Scan for the cell matching the given text and deliver its (x, y) coordinate at center. 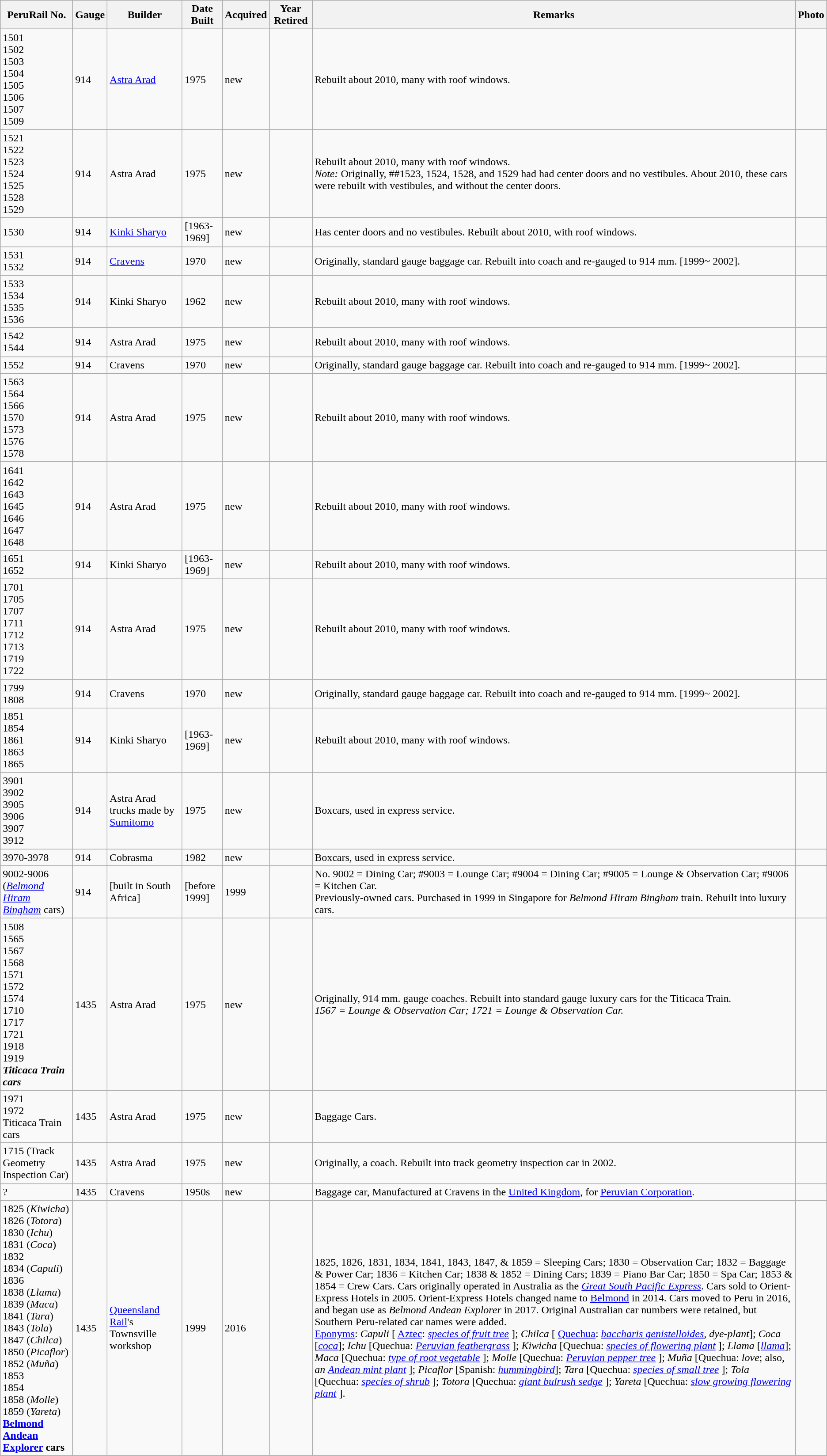
1715 (Track Geometry Inspection Car) (37, 1163)
Builder (145, 15)
9002-9006 (Belmond Hiram Bingham cars) (37, 892)
3970-3978 (37, 857)
390139023905390639073912 (37, 811)
17011705170717111712171317191722 (37, 629)
Baggage car, Manufactured at Cravens in the United Kingdom, for Peruvian Corporation. (554, 1192)
16511652 (37, 565)
Remarks (554, 15)
[built in South Africa] (145, 892)
Astra Arad trucks made by Sumitomo (145, 811)
1552 (37, 365)
[before 1999] (202, 892)
Cobrasma (145, 857)
Queensland Rail's Townsville workshop (145, 1328)
Date Built (202, 15)
15011502150315041505150615071509 (37, 80)
Baggage Cars. (554, 1117)
17991808 (37, 694)
Acquired (246, 15)
1530 (37, 232)
19711972Titicaca Train cars (37, 1117)
1950s (202, 1192)
1563156415661570157315761578 (37, 417)
150815651567156815711572157417101717172119181919Titicaca Train cars (37, 1005)
Gauge (90, 15)
? (37, 1192)
1521152215231524152515281529 (37, 174)
15311532 (37, 261)
Originally, a coach. Rebuilt into track geometry inspection car in 2002. (554, 1163)
2016 (246, 1328)
Year Retired (291, 15)
Photo (811, 15)
1533153415351536 (37, 301)
18511854186118631865 (37, 740)
1982 (202, 857)
15421544 (37, 342)
1962 (202, 301)
Has center doors and no vestibules. Rebuilt about 2010, with roof windows. (554, 232)
PeruRail No. (37, 15)
1641164216431645164616471648 (37, 506)
